Return [x, y] of the center of cell containing provided text 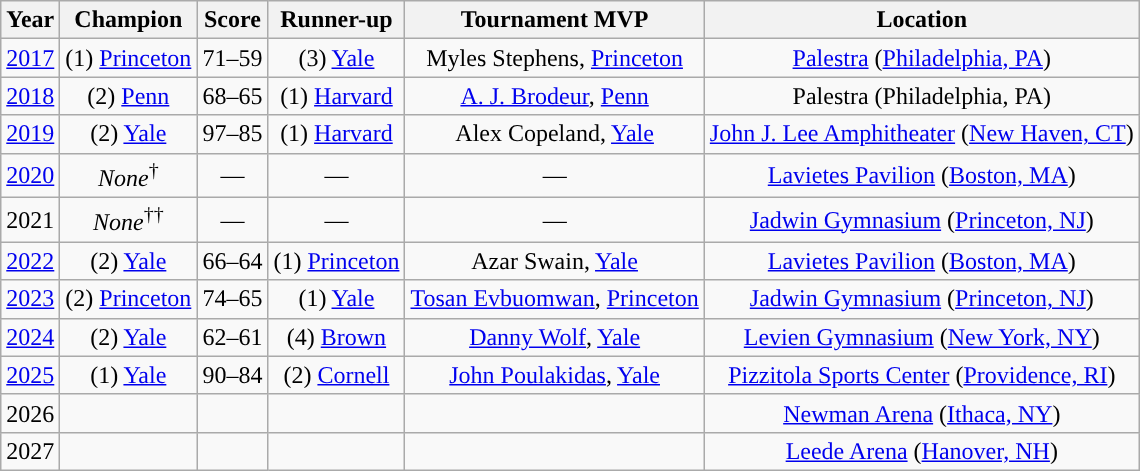
2023 [30, 299]
Azar Swain, Yale [554, 261]
2017 [30, 58]
Danny Wolf, Yale [554, 337]
Score [232, 20]
2025 [30, 375]
Myles Stephens, Princeton [554, 58]
(2) Penn [128, 96]
(2) Princeton [128, 299]
Alex Copeland, Yale [554, 134]
68–65 [232, 96]
97–85 [232, 134]
2026 [30, 413]
2019 [30, 134]
2024 [30, 337]
Newman Arena (Ithaca, NY) [922, 413]
None†† [128, 220]
A. J. Brodeur, Penn [554, 96]
2018 [30, 96]
Year [30, 20]
Runner-up [336, 20]
John Poulakidas, Yale [554, 375]
Levien Gymnasium (New York, NY) [922, 337]
74–65 [232, 299]
John J. Lee Amphitheater (New Haven, CT) [922, 134]
Leede Arena (Hanover, NH) [922, 451]
(3) Yale [336, 58]
90–84 [232, 375]
Champion [128, 20]
2022 [30, 261]
(4) Brown [336, 337]
2027 [30, 451]
Tournament MVP [554, 20]
2021 [30, 220]
Pizzitola Sports Center (Providence, RI) [922, 375]
2020 [30, 176]
(2) Cornell [336, 375]
66–64 [232, 261]
62–61 [232, 337]
Location [922, 20]
71–59 [232, 58]
Tosan Evbuomwan, Princeton [554, 299]
None† [128, 176]
